Provide the (x, y) coordinate of the cell's center where the given text is located.  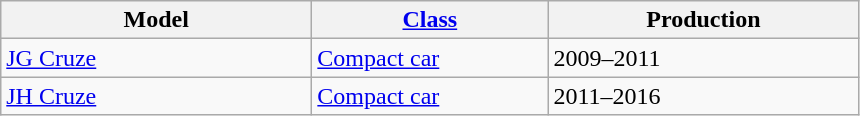
2011–2016 (704, 96)
JH Cruze (156, 96)
Class (430, 20)
Production (704, 20)
Model (156, 20)
JG Cruze (156, 58)
2009–2011 (704, 58)
